Find where the given text appears and provide that cell's center as [x, y] coordinate. 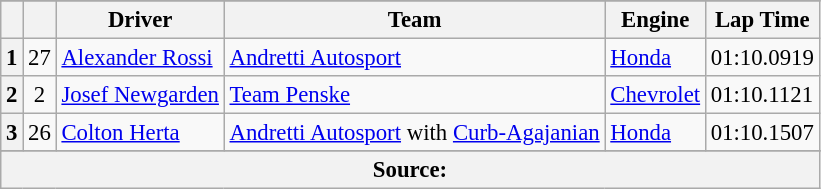
Andretti Autosport with Curb-Agajanian [414, 133]
26 [40, 133]
Engine [655, 20]
Driver [140, 20]
1 [12, 58]
27 [40, 58]
Colton Herta [140, 133]
Chevrolet [655, 95]
Source: [410, 170]
01:10.1507 [762, 133]
Team [414, 20]
Lap Time [762, 20]
Andretti Autosport [414, 58]
01:10.1121 [762, 95]
Team Penske [414, 95]
Josef Newgarden [140, 95]
Alexander Rossi [140, 58]
01:10.0919 [762, 58]
3 [12, 133]
